Scan for the cell matching the given text and deliver its (x, y) coordinate at center. 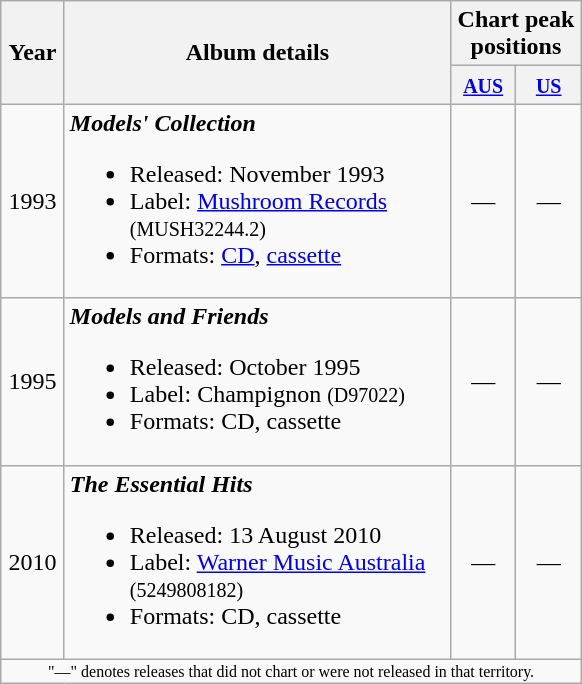
AUS (483, 85)
2010 (33, 562)
Album details (257, 52)
Models' CollectionReleased: November 1993Label: Mushroom Records (MUSH32244.2)Formats: CD, cassette (257, 201)
"—" denotes releases that did not chart or were not released in that territory. (292, 671)
Year (33, 52)
1993 (33, 201)
Models and FriendsReleased: October 1995Label: Champignon (D97022)Formats: CD, cassette (257, 382)
The Essential HitsReleased: 13 August 2010Label: Warner Music Australia (5249808182) Formats: CD, cassette (257, 562)
US (549, 85)
1995 (33, 382)
Chart peak positions (516, 34)
